Return (x, y) of the center of cell containing provided text 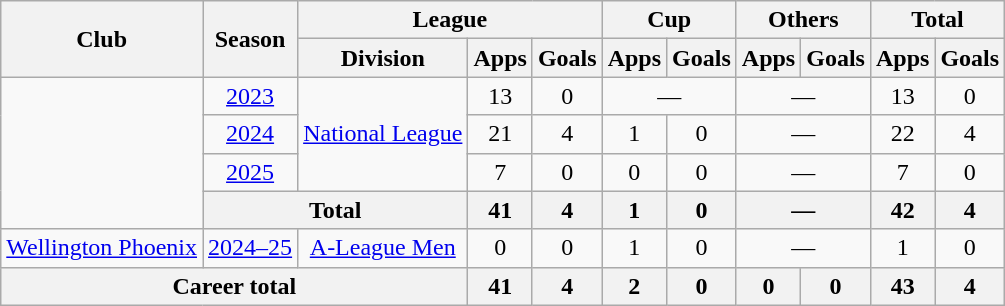
Season (250, 39)
Club (102, 39)
42 (902, 210)
2025 (250, 172)
Others (803, 20)
21 (500, 134)
Division (383, 58)
2024 (250, 134)
Career total (234, 286)
Cup (669, 20)
2023 (250, 96)
League (450, 20)
Wellington Phoenix (102, 248)
2 (634, 286)
22 (902, 134)
43 (902, 286)
A-League Men (383, 248)
2024–25 (250, 248)
National League (383, 134)
